Detect which cell encompasses the target text, then output its (X, Y) center coordinate. 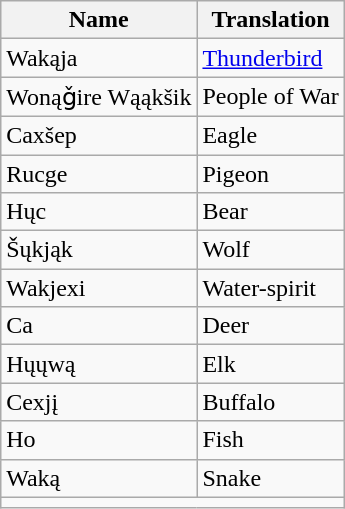
Buffalo (270, 402)
Wakąja (99, 58)
Deer (270, 326)
Name (99, 20)
Wonąǧire Wąąkšik (99, 97)
Eagle (270, 135)
Fish (270, 440)
Šųkjąk (99, 250)
Ho (99, 440)
Hųųwą (99, 364)
Translation (270, 20)
Wolf (270, 250)
Elk (270, 364)
Rucge (99, 173)
Cexjį (99, 402)
Bear (270, 212)
Waką (99, 478)
People of War (270, 97)
Hųc (99, 212)
Caxšep (99, 135)
Ca (99, 326)
Pigeon (270, 173)
Thunderbird (270, 58)
Snake (270, 478)
Wakjexi (99, 288)
Water-spirit (270, 288)
